Provide the [x, y] coordinate of the cell's center where the given text is located.  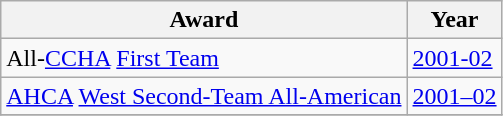
2001–02 [454, 96]
Year [454, 20]
AHCA West Second-Team All-American [204, 96]
2001-02 [454, 58]
Award [204, 20]
All-CCHA First Team [204, 58]
